Pinpoint the cell where the given text exists, returning its (X, Y) midpoint coordinate. 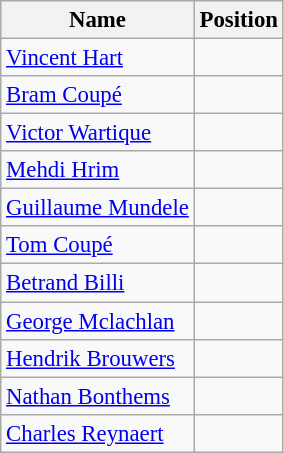
Name (98, 20)
Nathan Bonthems (98, 396)
Tom Coupé (98, 245)
Mehdi Hrim (98, 170)
Vincent Hart (98, 58)
Position (238, 20)
Bram Coupé (98, 95)
Victor Wartique (98, 133)
Guillaume Mundele (98, 208)
Hendrik Brouwers (98, 358)
Charles Reynaert (98, 433)
George Mclachlan (98, 321)
Betrand Billi (98, 283)
